Locate the cell with the specified text and output its (x, y) center coordinate. 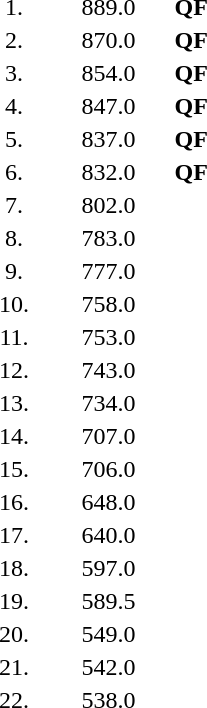
870.0 (108, 40)
832.0 (108, 172)
753.0 (108, 337)
706.0 (108, 469)
589.5 (108, 601)
854.0 (108, 73)
640.0 (108, 535)
648.0 (108, 502)
743.0 (108, 370)
758.0 (108, 304)
597.0 (108, 568)
777.0 (108, 271)
542.0 (108, 667)
837.0 (108, 139)
783.0 (108, 238)
734.0 (108, 403)
707.0 (108, 436)
549.0 (108, 634)
847.0 (108, 106)
802.0 (108, 205)
